Identify which cell holds the provided text, then report its (x, y) central coordinate. 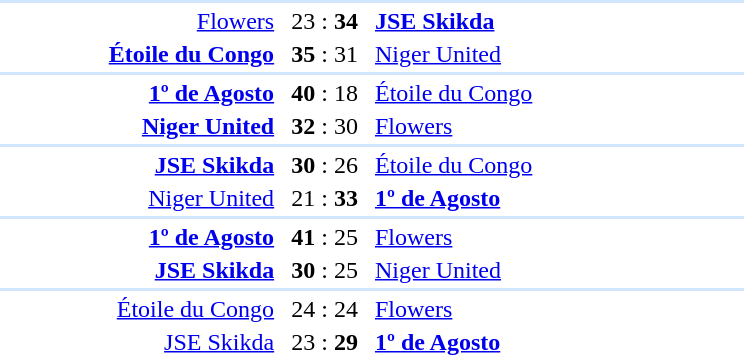
35 : 31 (325, 54)
30 : 25 (325, 270)
41 : 25 (325, 237)
23 : 34 (325, 21)
32 : 30 (325, 126)
30 : 26 (325, 165)
21 : 33 (325, 198)
24 : 24 (325, 309)
40 : 18 (325, 93)
